From the cell containing the given text, extract its center point as (X, Y) coordinate. 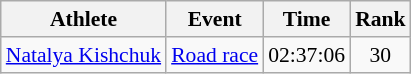
30 (380, 55)
Rank (380, 19)
Natalya Kishchuk (84, 55)
Athlete (84, 19)
Road race (214, 55)
Time (306, 19)
02:37:06 (306, 55)
Event (214, 19)
